Locate the cell with the specified text and output its (X, Y) center coordinate. 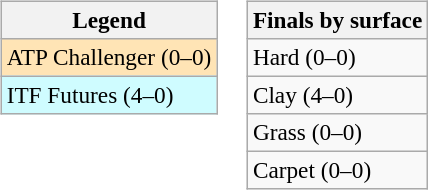
ATP Challenger (0–0) (108, 57)
Grass (0–0) (337, 133)
Legend (108, 20)
Clay (4–0) (337, 95)
Carpet (0–0) (337, 171)
Finals by surface (337, 20)
Hard (0–0) (337, 57)
ITF Futures (4–0) (108, 95)
